Capture the cell that displays the provided text and extract its (X, Y) central coordinate. 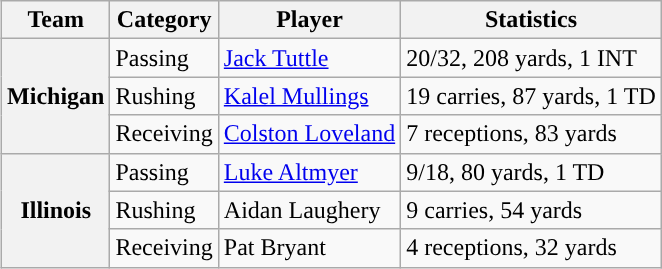
9 carries, 54 yards (532, 210)
Pat Bryant (309, 248)
Aidan Laughery (309, 210)
Colston Loveland (309, 134)
Kalel Mullings (309, 96)
Illinois (56, 210)
Team (56, 20)
Michigan (56, 96)
19 carries, 87 yards, 1 TD (532, 96)
Luke Altmyer (309, 172)
Category (164, 20)
Statistics (532, 20)
Player (309, 20)
9/18, 80 yards, 1 TD (532, 172)
20/32, 208 yards, 1 INT (532, 58)
Jack Tuttle (309, 58)
7 receptions, 83 yards (532, 134)
4 receptions, 32 yards (532, 248)
